Extract the [X, Y] coordinate from the center of the cell holding the provided text.  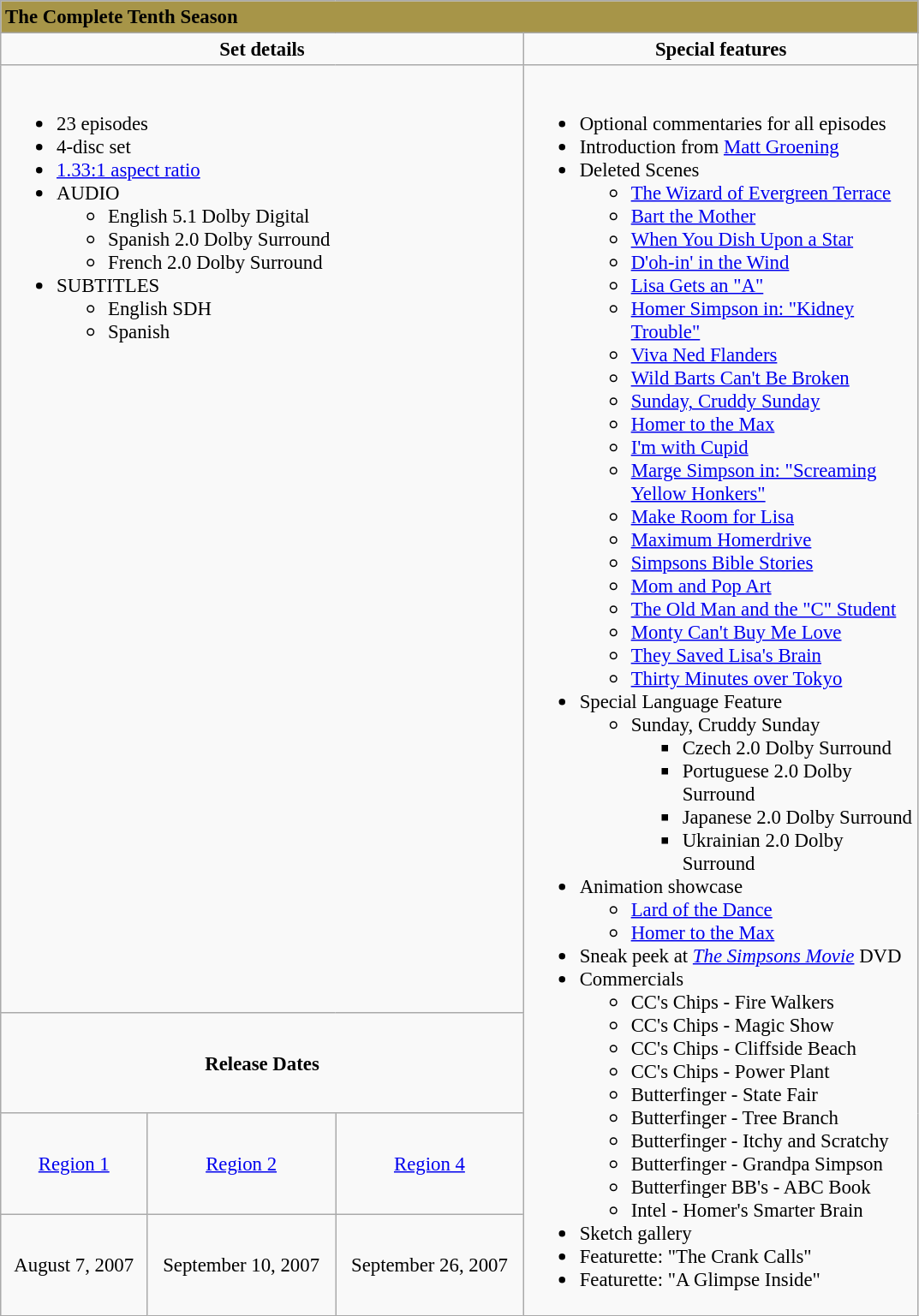
Region 2 [242, 1164]
Special features [721, 50]
Region 1 [74, 1164]
Set details [262, 50]
September 26, 2007 [430, 1265]
The Complete Tenth Season [459, 17]
September 10, 2007 [242, 1265]
August 7, 2007 [74, 1265]
Release Dates [262, 1063]
Region 4 [430, 1164]
23 episodes4-disc set1.33:1 aspect ratioAUDIOEnglish 5.1 Dolby DigitalSpanish 2.0 Dolby SurroundFrench 2.0 Dolby SurroundSUBTITLESEnglish SDHSpanish [262, 539]
